Determine the (X, Y) coordinate at the center of the cell enclosing the given text.  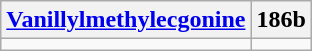
186b (281, 20)
Vanillylmethylecgonine (126, 20)
